Determine the (x, y) coordinate at the center of the cell enclosing the given text.  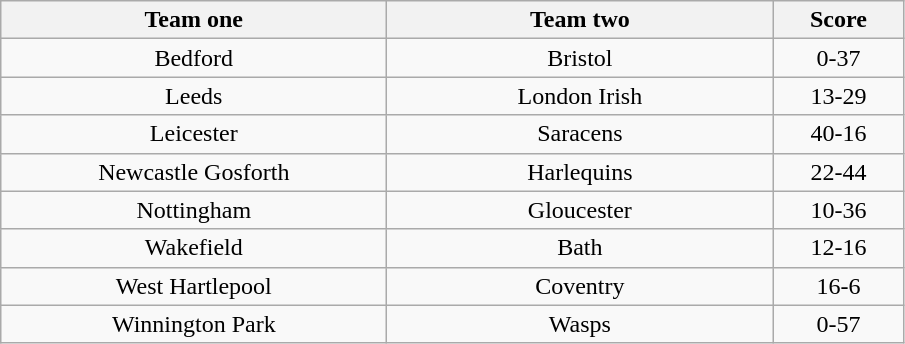
Leeds (194, 96)
16-6 (838, 286)
Team two (580, 20)
22-44 (838, 172)
Score (838, 20)
Wasps (580, 324)
Saracens (580, 134)
Nottingham (194, 210)
40-16 (838, 134)
Harlequins (580, 172)
Coventry (580, 286)
0-37 (838, 58)
Wakefield (194, 248)
12-16 (838, 248)
Newcastle Gosforth (194, 172)
Winnington Park (194, 324)
Bath (580, 248)
Bristol (580, 58)
West Hartlepool (194, 286)
13-29 (838, 96)
Gloucester (580, 210)
Team one (194, 20)
London Irish (580, 96)
Bedford (194, 58)
10-36 (838, 210)
Leicester (194, 134)
0-57 (838, 324)
